Locate the cell with the specified text and output its (X, Y) center coordinate. 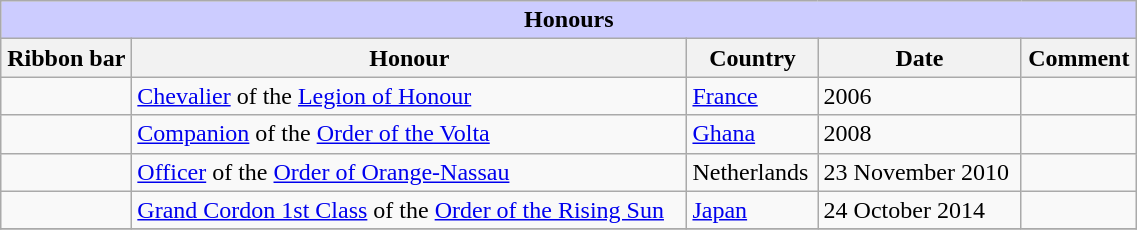
24 October 2014 (920, 210)
Netherlands (752, 172)
Country (752, 58)
Companion of the Order of the Volta (410, 134)
Japan (752, 210)
Honours (569, 20)
2008 (920, 134)
Grand Cordon 1st Class of the Order of the Rising Sun (410, 210)
Ribbon bar (66, 58)
Date (920, 58)
Chevalier of the Legion of Honour (410, 96)
France (752, 96)
Officer of the Order of Orange-Nassau (410, 172)
Honour (410, 58)
23 November 2010 (920, 172)
Comment (1079, 58)
Ghana (752, 134)
2006 (920, 96)
